From the cell containing the given text, extract its center point as (x, y) coordinate. 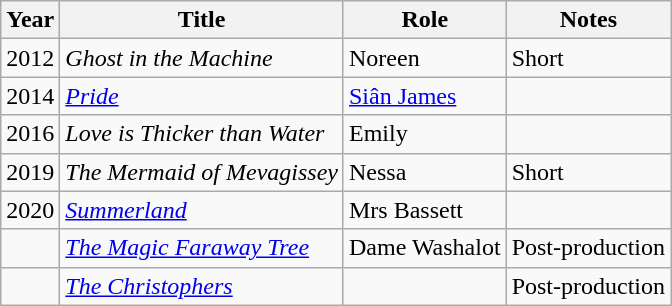
Year (30, 20)
2012 (30, 58)
2016 (30, 134)
Siân James (424, 96)
Title (202, 20)
The Magic Faraway Tree (202, 248)
2019 (30, 172)
Emily (424, 134)
The Mermaid of Mevagissey (202, 172)
2014 (30, 96)
Summerland (202, 210)
Love is Thicker than Water (202, 134)
Notes (588, 20)
Ghost in the Machine (202, 58)
Dame Washalot (424, 248)
Noreen (424, 58)
Nessa (424, 172)
The Christophers (202, 286)
Mrs Bassett (424, 210)
Pride (202, 96)
Role (424, 20)
2020 (30, 210)
